Locate the cell with the specified text and output its [x, y] center coordinate. 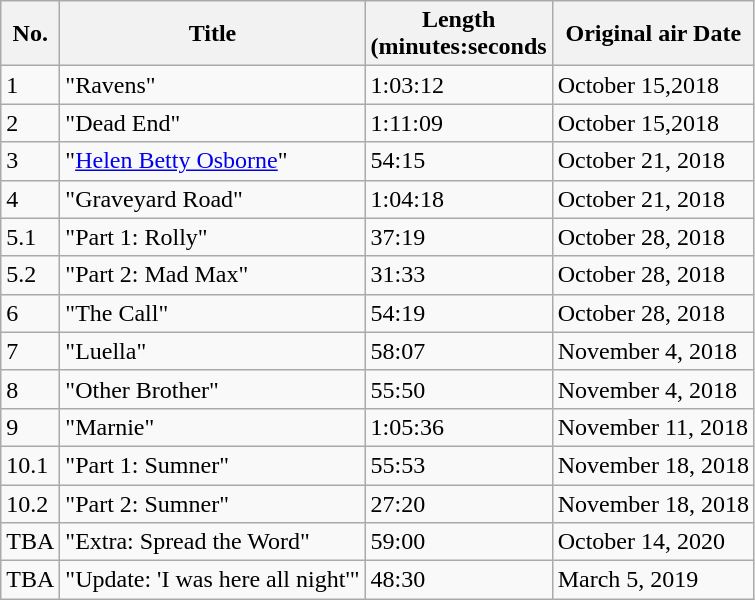
27:20 [458, 503]
"Part 1: Rolly" [212, 237]
"Update: 'I was here all night'" [212, 580]
10.1 [30, 465]
1:11:09 [458, 123]
"Extra: Spread the Word" [212, 542]
Original air Date [653, 34]
Length(minutes:seconds [458, 34]
5.2 [30, 275]
No. [30, 34]
4 [30, 199]
37:19 [458, 237]
5.1 [30, 237]
9 [30, 427]
"Ravens" [212, 85]
November 11, 2018 [653, 427]
31:33 [458, 275]
48:30 [458, 580]
"The Call" [212, 313]
March 5, 2019 [653, 580]
"Helen Betty Osborne" [212, 161]
"Part 1: Sumner" [212, 465]
6 [30, 313]
3 [30, 161]
54:15 [458, 161]
"Part 2: Mad Max" [212, 275]
1:04:18 [458, 199]
10.2 [30, 503]
October 14, 2020 [653, 542]
"Other Brother" [212, 389]
55:53 [458, 465]
59:00 [458, 542]
55:50 [458, 389]
"Marnie" [212, 427]
2 [30, 123]
"Luella" [212, 351]
1:03:12 [458, 85]
54:19 [458, 313]
Title [212, 34]
1 [30, 85]
8 [30, 389]
1:05:36 [458, 427]
58:07 [458, 351]
"Graveyard Road" [212, 199]
"Dead End" [212, 123]
"Part 2: Sumner" [212, 503]
7 [30, 351]
